Pinpoint the cell where the given text exists, returning its (x, y) midpoint coordinate. 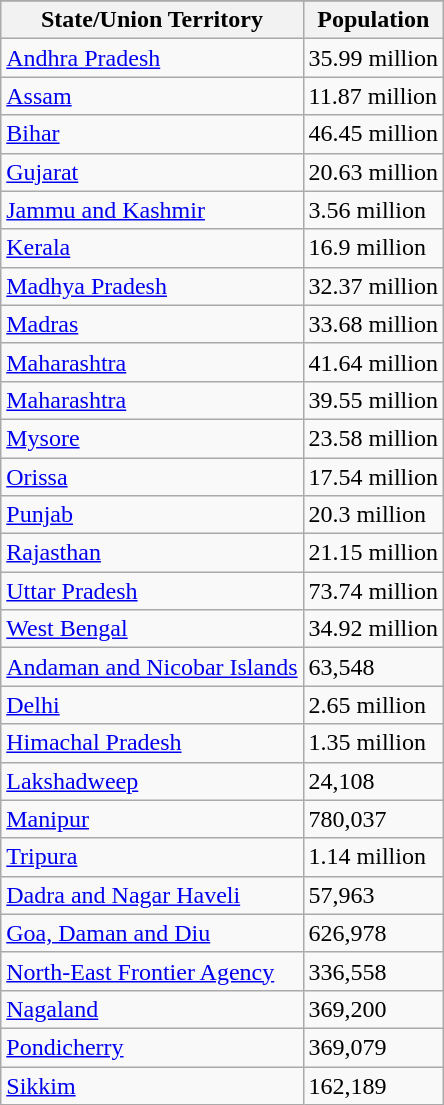
Gujarat (152, 172)
20.3 million (373, 515)
23.58 million (373, 438)
Pondicherry (152, 1047)
Goa, Daman and Diu (152, 933)
Assam (152, 96)
Andhra Pradesh (152, 58)
Jammu and Kashmir (152, 210)
Madhya Pradesh (152, 286)
39.55 million (373, 400)
Kerala (152, 248)
Sikkim (152, 1085)
Rajasthan (152, 553)
11.87 million (373, 96)
626,978 (373, 933)
Tripura (152, 857)
32.37 million (373, 286)
3.56 million (373, 210)
Nagaland (152, 1009)
33.68 million (373, 324)
Dadra and Nagar Haveli (152, 895)
Madras (152, 324)
Mysore (152, 438)
73.74 million (373, 591)
Uttar Pradesh (152, 591)
Population (373, 20)
Lakshadweep (152, 781)
Manipur (152, 819)
North-East Frontier Agency (152, 971)
17.54 million (373, 477)
State/Union Territory (152, 20)
369,079 (373, 1047)
1.35 million (373, 743)
24,108 (373, 781)
57,963 (373, 895)
336,558 (373, 971)
Himachal Pradesh (152, 743)
20.63 million (373, 172)
34.92 million (373, 629)
Punjab (152, 515)
West Bengal (152, 629)
16.9 million (373, 248)
46.45 million (373, 134)
63,548 (373, 667)
369,200 (373, 1009)
1.14 million (373, 857)
780,037 (373, 819)
162,189 (373, 1085)
Delhi (152, 705)
Orissa (152, 477)
21.15 million (373, 553)
Andaman and Nicobar Islands (152, 667)
Bihar (152, 134)
35.99 million (373, 58)
2.65 million (373, 705)
41.64 million (373, 362)
